Pinpoint the cell where the given text exists, returning its [X, Y] midpoint coordinate. 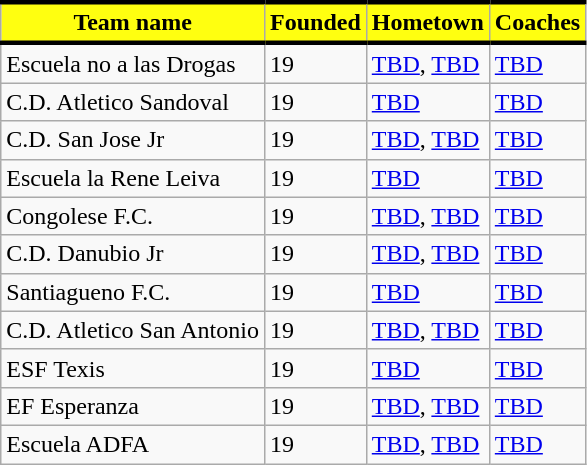
Santiagueno F.C. [133, 292]
C.D. Atletico San Antonio [133, 330]
C.D. Atletico Sandoval [133, 102]
Team name [133, 22]
Escuela no a las Drogas [133, 63]
Hometown [428, 22]
Congolese F.C. [133, 216]
Escuela la Rene Leiva [133, 178]
Founded [315, 22]
ESF Texis [133, 368]
C.D. Danubio Jr [133, 254]
C.D. San Jose Jr [133, 140]
EF Esperanza [133, 406]
Coaches [537, 22]
Escuela ADFA [133, 444]
